Locate the cell with the specified text and output its (X, Y) center coordinate. 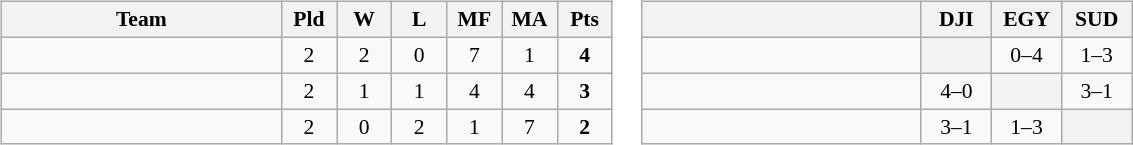
EGY (1026, 20)
W (364, 20)
MA (530, 20)
Pld (308, 20)
4–0 (956, 91)
L (420, 20)
Team (141, 20)
3 (584, 91)
0–4 (1026, 55)
DJI (956, 20)
Pts (584, 20)
SUD (1097, 20)
MF (474, 20)
